Provide the [X, Y] coordinate of the cell's center where the given text is located.  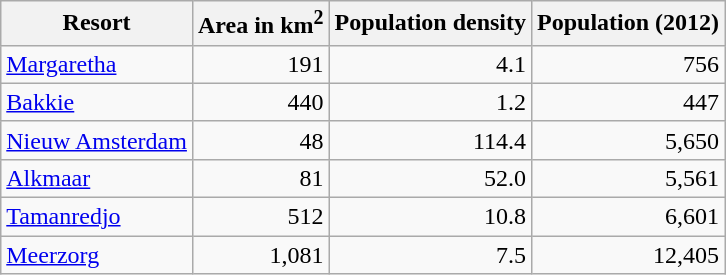
756 [628, 64]
5,650 [628, 140]
Resort [97, 24]
Meerzorg [97, 255]
Area in km2 [260, 24]
1,081 [260, 255]
10.8 [430, 217]
Alkmaar [97, 178]
1.2 [430, 102]
Bakkie [97, 102]
512 [260, 217]
7.5 [430, 255]
4.1 [430, 64]
48 [260, 140]
447 [628, 102]
191 [260, 64]
114.4 [430, 140]
81 [260, 178]
12,405 [628, 255]
Population (2012) [628, 24]
Population density [430, 24]
Margaretha [97, 64]
52.0 [430, 178]
440 [260, 102]
Nieuw Amsterdam [97, 140]
Tamanredjo [97, 217]
5,561 [628, 178]
6,601 [628, 217]
